Extract the (x, y) coordinate from the center of the cell holding the provided text.  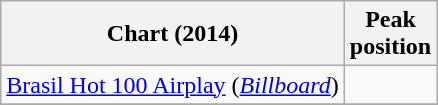
Brasil Hot 100 Airplay (Billboard) (173, 85)
Peakposition (390, 34)
Chart (2014) (173, 34)
